Output the [X, Y] coordinate of the center of the cell containing the given text.  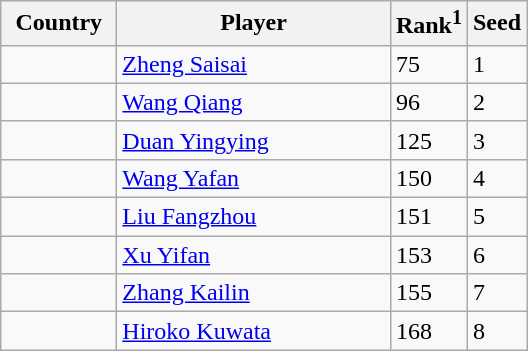
96 [428, 102]
1 [496, 64]
Player [254, 24]
5 [496, 217]
Hiroko Kuwata [254, 331]
Wang Qiang [254, 102]
Country [59, 24]
Zhang Kailin [254, 293]
Xu Yifan [254, 255]
125 [428, 140]
7 [496, 293]
Rank1 [428, 24]
6 [496, 255]
Duan Yingying [254, 140]
151 [428, 217]
155 [428, 293]
4 [496, 178]
3 [496, 140]
Zheng Saisai [254, 64]
75 [428, 64]
Wang Yafan [254, 178]
168 [428, 331]
8 [496, 331]
153 [428, 255]
Liu Fangzhou [254, 217]
Seed [496, 24]
150 [428, 178]
2 [496, 102]
